Return [X, Y] of the center of cell containing provided text 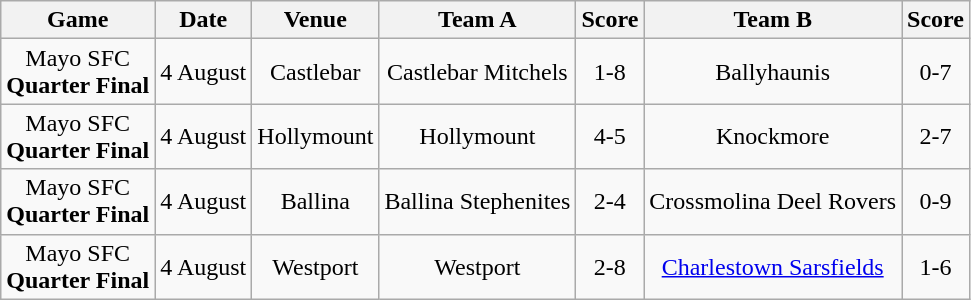
Castlebar [316, 72]
Date [204, 20]
Team A [478, 20]
Ballina Stephenites [478, 202]
Team B [773, 20]
Crossmolina Deel Rovers [773, 202]
4-5 [610, 136]
Knockmore [773, 136]
Game [78, 20]
0-7 [936, 72]
Charlestown Sarsfields [773, 266]
Ballyhaunis [773, 72]
2-4 [610, 202]
0-9 [936, 202]
1-8 [610, 72]
1-6 [936, 266]
2-7 [936, 136]
Castlebar Mitchels [478, 72]
Venue [316, 20]
2-8 [610, 266]
Ballina [316, 202]
